Find where the given text appears and provide that cell's center as (X, Y) coordinate. 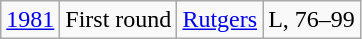
1981 (30, 20)
Rutgers (220, 20)
L, 76–99 (312, 20)
First round (118, 20)
